Extract the [X, Y] coordinate from the center of the cell holding the provided text.  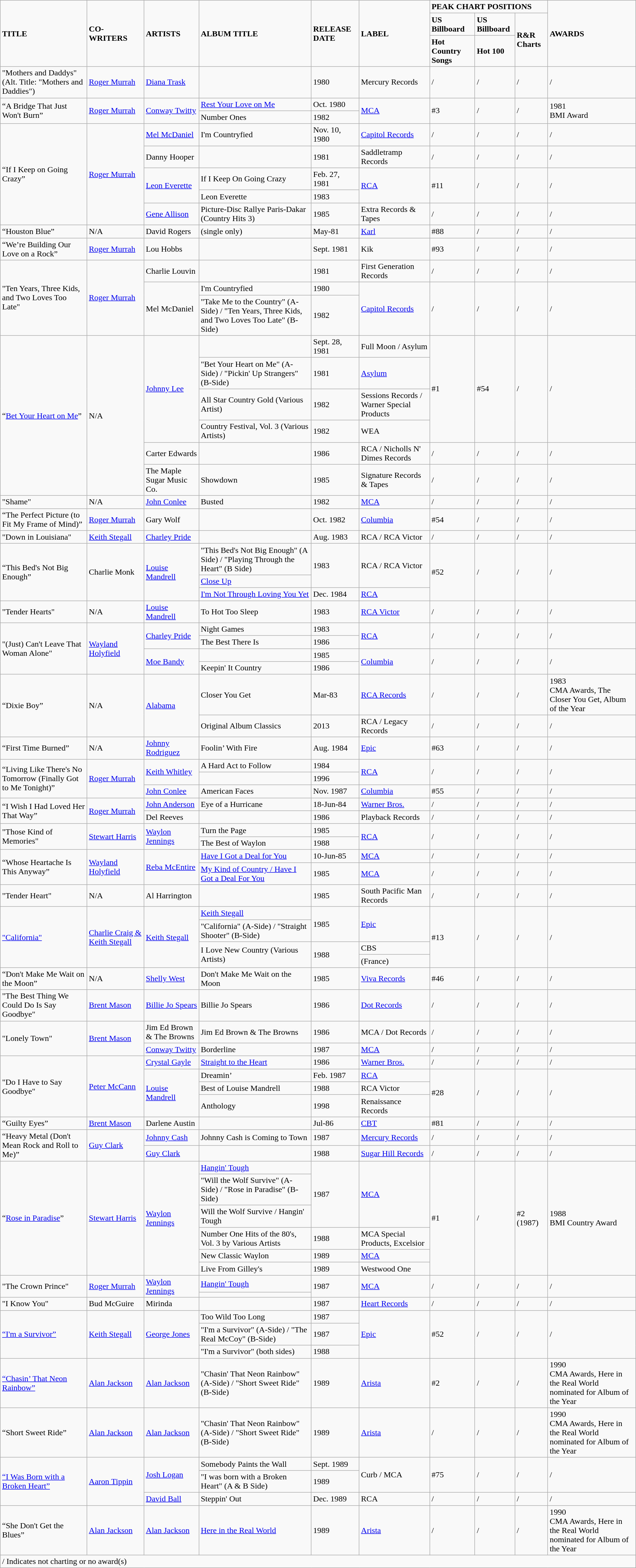
Johnny Cash is Coming to Town [255, 1137]
Picture-Disc Rallye Paris-Dakar(Country Hits 3) [255, 214]
Charlie Louvin [172, 271]
/ Indicates not charting or no award(s) [318, 1562]
MCA Special Products, Excelsior [394, 1238]
Busted [255, 502]
“Rose in Paradise” [43, 1218]
“I Was Born with a Broken Heart” [43, 1481]
Best of Louise Mandrell [255, 1088]
Moe Bandy [172, 662]
Karl [394, 231]
Showdown [255, 480]
“I'm a Survivor” [43, 1334]
#2 [453, 1383]
“Heavy Metal (Don't Mean Rock and Roll to Me)” [43, 1145]
"I Know You" [43, 1304]
Sept. 28, 1981 [335, 346]
David Ball [172, 1499]
Somebody Paints the Wall [255, 1464]
Peter McCann [116, 1086]
#55 [453, 791]
Will the Wolf Survive / Hangin' Tough [255, 1216]
#88 [453, 231]
Dot Records [394, 1005]
A Hard Act to Follow [255, 765]
“First Time Burned” [43, 748]
Gene Allison [172, 214]
The Best of Waylon [255, 843]
#2 (1987) [531, 1218]
“I Wish I Had Loved Her That Way” [43, 811]
Anthology [255, 1106]
Crystal Gayle [172, 1062]
Nov. 10, 1980 [335, 134]
#46 [453, 979]
RCA Records [394, 695]
"Bet Your Heart on Me" (A-Side) / "Pickin' Up Strangers" (B-Side) [255, 373]
1998 [335, 1106]
Curb / MCA [394, 1475]
Rest Your Love on Me [255, 104]
#93 [453, 249]
Johnny Lee [172, 389]
Have I Got a Deal for You [255, 856]
"Do I Have to Say Goodbye" [43, 1086]
Closer You Get [255, 695]
2013 [335, 726]
Heart Records [394, 1304]
RELEASE DATE [335, 33]
Carter Edwards [172, 453]
South Pacific Man Records [394, 896]
Original Album Classics [255, 726]
"Ten Years, Three Kids, and Two Loves Too Late" [43, 298]
"The Crown Prince" [43, 1286]
Number One Hits of the 80's, Vol. 3 by Various Artists [255, 1238]
“Chasin’ That Neon Rainbow” [43, 1383]
Diana Trask [172, 82]
“If I Keep on Going Crazy” [43, 174]
1983CMA Awards, The Closer You Get, Album of the Year [592, 695]
I'm Not Through Loving You Yet [255, 594]
The Best There Is [255, 642]
TITLE [43, 33]
#63 [453, 748]
“Houston Blue” [43, 231]
Keith Whitley [172, 772]
All Star Country Gold (Various Artist) [255, 404]
CBT [394, 1123]
#81 [453, 1123]
Josh Logan [172, 1475]
R&R Charts [531, 40]
Signature Records & Tapes [394, 480]
(France) [394, 961]
The Maple Sugar Music Co. [172, 480]
"Down in Louisiana" [43, 537]
Borderline [255, 1049]
"Will the Wolf Survive" (A-Side) / "Rose in Paradise" (B-Side) [255, 1190]
1981BMI Award [592, 111]
Hot 100 [495, 51]
"I was born with a Broken Heart" (A & B Side) [255, 1481]
Westwood One [394, 1269]
“A Bridge That Just Won't Burn” [43, 111]
Turn the Page [255, 830]
RCA / Nicholls N' Dimes Records [394, 453]
Mar-83 [335, 695]
“We’re Building Our Love on a Rock” [43, 249]
David Rogers [172, 231]
Oct. 1982 [335, 520]
18-Jun-84 [335, 804]
Aaron Tippin [116, 1481]
Night Games [255, 629]
LABEL [394, 33]
“Short Sweet Ride” [43, 1432]
PEAK CHART POSITIONS [489, 7]
Sugar Hill Records [394, 1153]
Steppin' Out [255, 1499]
"Tender Heart" [43, 896]
#3 [453, 111]
10-Jun-85 [335, 856]
First Generation Records [394, 271]
Sept. 1981 [335, 249]
"Those Kind of Memories" [43, 836]
“Don't Make Me Wait on the Moon” [43, 979]
Jul-86 [335, 1123]
"Lonely Town" [43, 1039]
Johnny Rodriguez [172, 748]
#28 [453, 1093]
Foolin’ With Fire [255, 748]
Aug. 1984 [335, 748]
If I Keep On Going Crazy [255, 179]
Saddletramp Records [394, 157]
Full Moon / Asylum [394, 346]
New Classic Waylon [255, 1256]
#11 [453, 185]
“Living Like There's No Tomorrow (Finally Got to Me Tonight)” [43, 778]
Hot Country Songs [453, 51]
Extra Records & Tapes [394, 214]
Country Festival, Vol. 3 (Various Artists) [255, 431]
Close Up [255, 581]
"Take Me to the Country" (A-Side) / "Ten Years, Three Kids, and Two Loves Too Late" (B-Side) [255, 315]
"California" (A-Side) / "Straight Shooter" (B-Side) [255, 931]
"I'm a Survivor" (A-Side) / "The Real McCoy" (B-Side) [255, 1334]
AWARDS [592, 33]
Mirinda [172, 1304]
Charlie Monk [116, 572]
“This Bed's Not Big Enough” [43, 572]
Kik [394, 249]
Shelly West [172, 979]
John Anderson [172, 804]
Al Harrington [172, 896]
RCA / Legacy Records [394, 726]
Oct. 1980 [335, 104]
“Guilty Eyes” [43, 1123]
“Whose Heartache Is This Anyway” [43, 867]
Number Ones [255, 117]
WEA [394, 431]
Renaissance Records [394, 1106]
Dec. 1984 [335, 594]
Asylum [394, 373]
"The Best Thing We Could Do Is Say Goodbye" [43, 1005]
MCA / Dot Records [394, 1032]
Playback Records [394, 817]
“Dixie Boy” [43, 706]
"Tender Hearts" [43, 611]
"This Bed's Not Big Enough" (A Side) / "Playing Through the Heart" (B Side) [255, 559]
Aug. 1983 [335, 537]
Too Wild Too Long [255, 1317]
Here in the Real World [255, 1530]
Del Reeves [172, 817]
Lou Hobbs [172, 249]
Reba McEntire [172, 867]
Alabama [172, 706]
1996 [335, 778]
"Mothers and Daddys"(Alt. Title: "Mothers and Daddies") [43, 82]
Bud McGuire [116, 1304]
Gary Wolf [172, 520]
Dreamin’ [255, 1075]
Danny Hooper [172, 157]
“The Perfect Picture (to Fit My Frame of Mind)” [43, 520]
Eye of a Hurricane [255, 804]
ARTISTS [172, 33]
Darlene Austin [172, 1123]
"Shame" [43, 502]
Nov. 1987 [335, 791]
#13 [453, 937]
ALBUM TITLE [255, 33]
"I'm a Survivor" (both sides) [255, 1352]
“She Don't Get the Blues” [43, 1530]
May-81 [335, 231]
I Love New Country (Various Artists) [255, 955]
Live From Gilley's [255, 1269]
Feb. 1987 [335, 1075]
Viva Records [394, 979]
(single only) [255, 231]
1988BMI Country Award [592, 1218]
CO-WRITERS [116, 33]
1984 [335, 765]
CBS [394, 948]
“Bet Your Heart on Me” [43, 416]
Dec. 1989 [335, 1499]
Don't Make Me Wait on the Moon [255, 979]
Charlie Craig & Keith Stegall [116, 937]
Johnny Cash [172, 1137]
American Faces [255, 791]
Keepin' It Country [255, 668]
To Hot Too Sleep [255, 611]
"California" [43, 937]
Feb. 27, 1981 [335, 179]
My Kind of Country / Have I Got a Deal For You [255, 873]
Sept. 1989 [335, 1464]
#75 [453, 1475]
Sessions Records / Warner Special Products [394, 404]
"(Just) Can't Leave That Woman Alone" [43, 649]
Straight to the Heart [255, 1062]
George Jones [172, 1334]
